Extract the [X, Y] coordinate from the center of the cell holding the provided text.  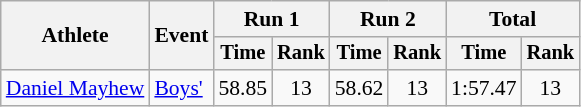
Event [181, 36]
Boys' [181, 88]
Total [512, 19]
Run 1 [271, 19]
58.62 [360, 88]
1:57.47 [484, 88]
58.85 [242, 88]
Daniel Mayhew [76, 88]
Run 2 [388, 19]
Athlete [76, 36]
